Return the [x, y] coordinate for the center point of the cell that contains the specified text.  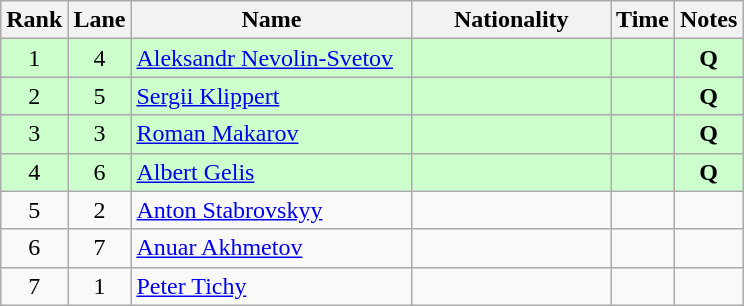
Albert Gelis [272, 172]
Notes [709, 20]
Aleksandr Nevolin-Svetov [272, 58]
Name [272, 20]
Nationality [512, 20]
Rank [34, 20]
Anuar Akhmetov [272, 248]
Time [643, 20]
Sergii Klippert [272, 96]
Anton Stabrovskyy [272, 210]
Peter Tichy [272, 286]
Roman Makarov [272, 134]
Lane [100, 20]
